From the cell containing the given text, extract its center point as (X, Y) coordinate. 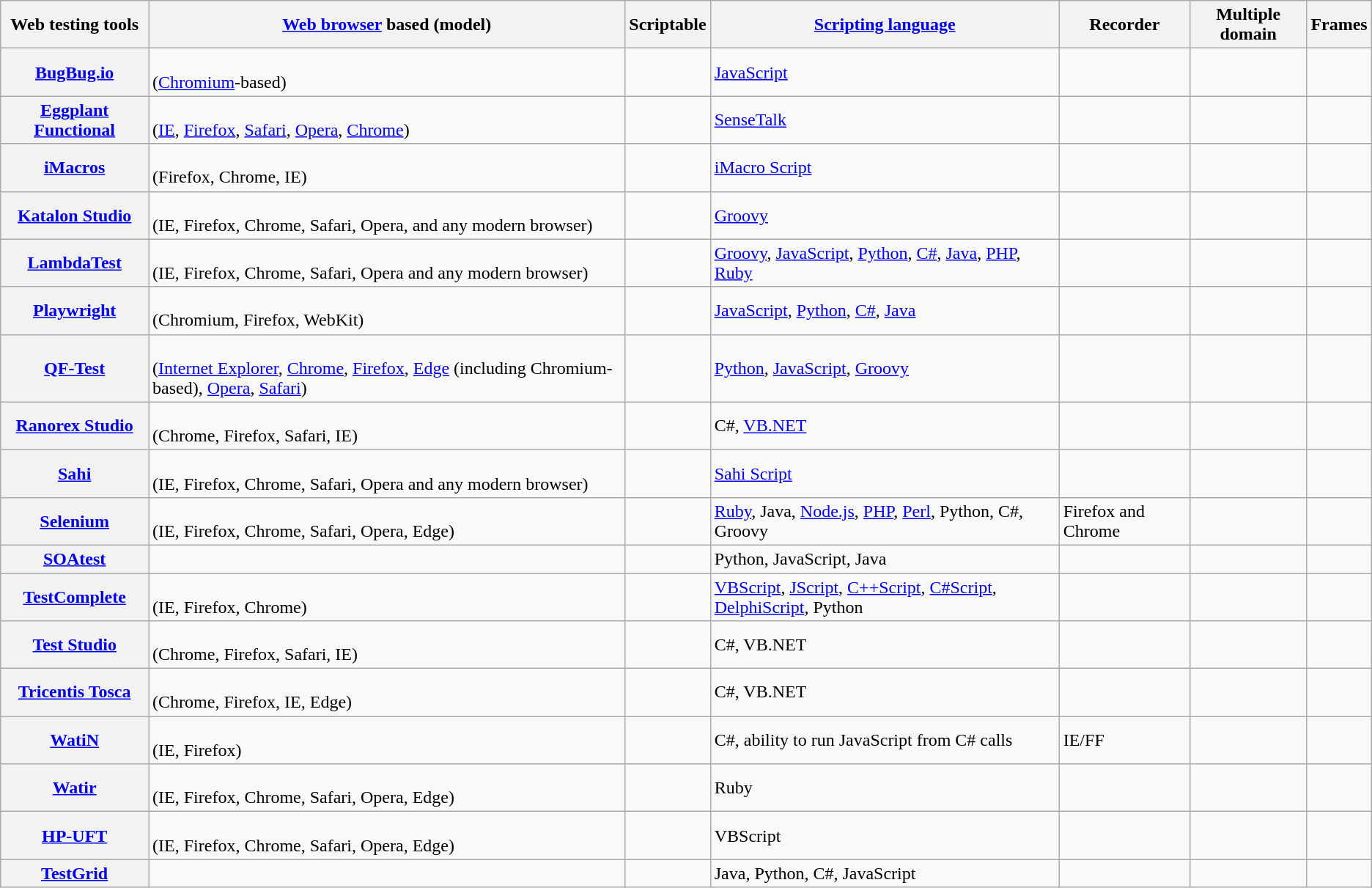
Tricentis Tosca (75, 692)
Python, JavaScript, Groovy (885, 368)
Recorder (1124, 25)
BugBug.io (75, 72)
SOAtest (75, 559)
LambdaTest (75, 263)
(Chrome, Firefox, IE, Edge) (387, 692)
Groovy (885, 216)
Sahi Script (885, 474)
Ranorex Studio (75, 425)
C#, ability to run JavaScript from C# calls (885, 741)
Java, Python, C#, JavaScript (885, 873)
Eggplant Functional (75, 120)
Multiple domain (1249, 25)
Scriptable (668, 25)
(Firefox, Chrome, IE) (387, 167)
(Chromium-based) (387, 72)
Watir (75, 788)
IE/FF (1124, 741)
Sahi (75, 474)
JavaScript, Python, C#, Java (885, 311)
(IE, Firefox, Chrome) (387, 597)
Web testing tools (75, 25)
Firefox and Chrome (1124, 521)
SenseTalk (885, 120)
Ruby, Java, Node.js, PHP, Perl, Python, C#, Groovy (885, 521)
(Chromium, Firefox, WebKit) (387, 311)
TestComplete (75, 597)
(IE, Firefox, Chrome, Safari, Opera, and any modern browser) (387, 216)
(Internet Explorer, Chrome, Firefox, Edge (including Chromium-based), Opera, Safari) (387, 368)
(IE, Firefox) (387, 741)
Scripting language (885, 25)
TestGrid (75, 873)
(IE, Firefox, Safari, Opera, Chrome) (387, 120)
Selenium (75, 521)
Web browser based (model) (387, 25)
Ruby (885, 788)
VBScript, JScript, C++Script, C#Script, DelphiScript, Python (885, 597)
Katalon Studio (75, 216)
Frames (1339, 25)
iMacro Script (885, 167)
iMacros (75, 167)
Test Studio (75, 645)
HP-UFT (75, 836)
Python, JavaScript, Java (885, 559)
JavaScript (885, 72)
QF-Test (75, 368)
WatiN (75, 741)
Groovy, JavaScript, Python, C#, Java, PHP, Ruby (885, 263)
VBScript (885, 836)
Playwright (75, 311)
